For the text-containing cell, return its midpoint in [x, y] coordinate format. 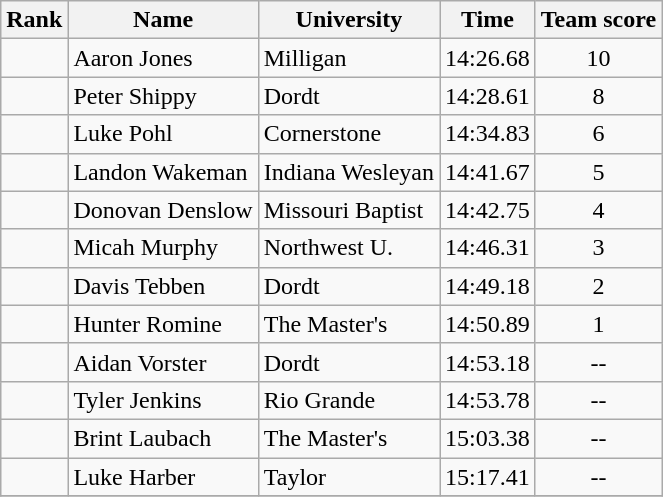
14:53.78 [488, 400]
3 [598, 248]
14:50.89 [488, 324]
Donovan Denslow [163, 210]
Aaron Jones [163, 58]
Cornerstone [348, 134]
Tyler Jenkins [163, 400]
14:26.68 [488, 58]
14:49.18 [488, 286]
6 [598, 134]
Taylor [348, 477]
14:46.31 [488, 248]
10 [598, 58]
Indiana Wesleyan [348, 172]
Northwest U. [348, 248]
Brint Laubach [163, 438]
Rio Grande [348, 400]
Landon Wakeman [163, 172]
14:42.75 [488, 210]
Luke Harber [163, 477]
2 [598, 286]
14:41.67 [488, 172]
15:03.38 [488, 438]
1 [598, 324]
Aidan Vorster [163, 362]
University [348, 20]
14:53.18 [488, 362]
Micah Murphy [163, 248]
Name [163, 20]
5 [598, 172]
Rank [34, 20]
Peter Shippy [163, 96]
Davis Tebben [163, 286]
Milligan [348, 58]
Missouri Baptist [348, 210]
Luke Pohl [163, 134]
15:17.41 [488, 477]
14:34.83 [488, 134]
14:28.61 [488, 96]
4 [598, 210]
Time [488, 20]
Hunter Romine [163, 324]
8 [598, 96]
Team score [598, 20]
